Pinpoint the cell where the given text exists, returning its (X, Y) midpoint coordinate. 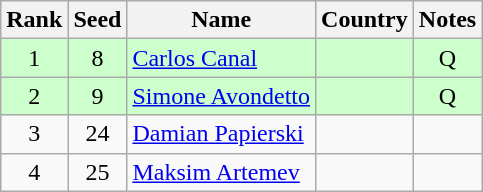
3 (34, 134)
2 (34, 96)
Simone Avondetto (222, 96)
Country (365, 20)
Name (222, 20)
4 (34, 172)
25 (98, 172)
Damian Papierski (222, 134)
Notes (447, 20)
8 (98, 58)
Seed (98, 20)
24 (98, 134)
9 (98, 96)
Rank (34, 20)
1 (34, 58)
Maksim Artemev (222, 172)
Carlos Canal (222, 58)
